Return (x, y) of the center of cell containing provided text 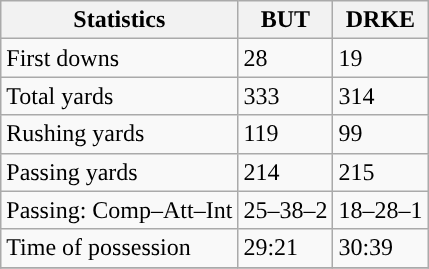
333 (286, 96)
DRKE (380, 20)
Passing yards (120, 172)
214 (286, 172)
Total yards (120, 96)
BUT (286, 20)
119 (286, 134)
25–38–2 (286, 210)
19 (380, 58)
Rushing yards (120, 134)
29:21 (286, 248)
Passing: Comp–Att–Int (120, 210)
Time of possession (120, 248)
18–28–1 (380, 210)
99 (380, 134)
Statistics (120, 20)
28 (286, 58)
30:39 (380, 248)
314 (380, 96)
First downs (120, 58)
215 (380, 172)
